Capture the cell that displays the provided text and extract its (X, Y) central coordinate. 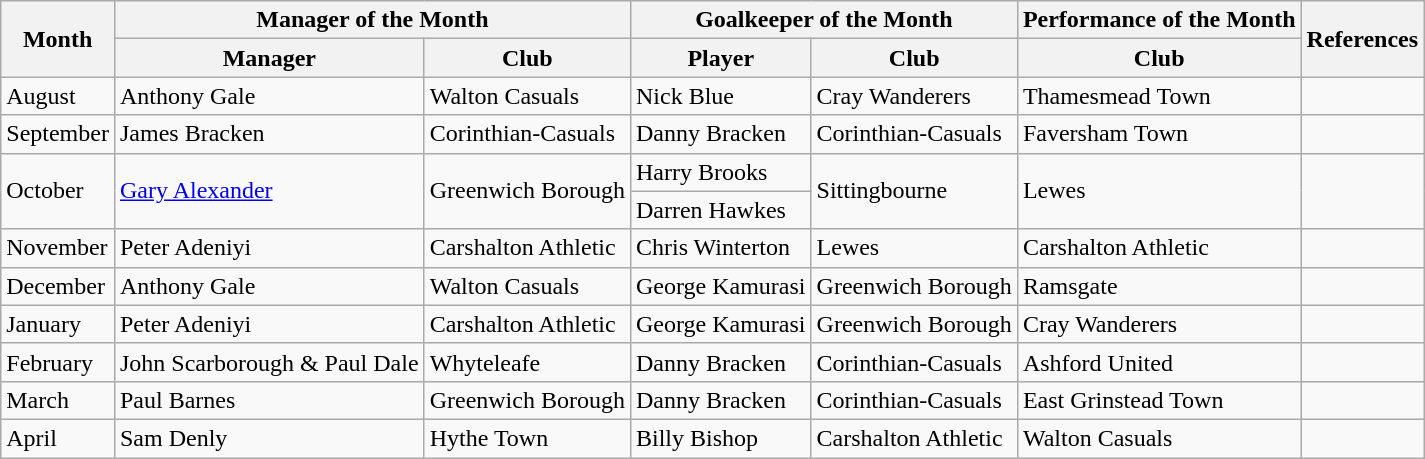
John Scarborough & Paul Dale (269, 362)
Player (720, 58)
October (58, 191)
Whyteleafe (527, 362)
November (58, 248)
Ashford United (1159, 362)
Goalkeeper of the Month (824, 20)
Chris Winterton (720, 248)
Manager (269, 58)
Billy Bishop (720, 438)
Performance of the Month (1159, 20)
February (58, 362)
Paul Barnes (269, 400)
James Bracken (269, 134)
September (58, 134)
March (58, 400)
Hythe Town (527, 438)
Sittingbourne (914, 191)
January (58, 324)
April (58, 438)
References (1362, 39)
Faversham Town (1159, 134)
Harry Brooks (720, 172)
Gary Alexander (269, 191)
December (58, 286)
Ramsgate (1159, 286)
Month (58, 39)
Sam Denly (269, 438)
Darren Hawkes (720, 210)
East Grinstead Town (1159, 400)
Thamesmead Town (1159, 96)
Nick Blue (720, 96)
Manager of the Month (372, 20)
August (58, 96)
